Search for the cell housing the specified text and yield its [X, Y] center coordinate. 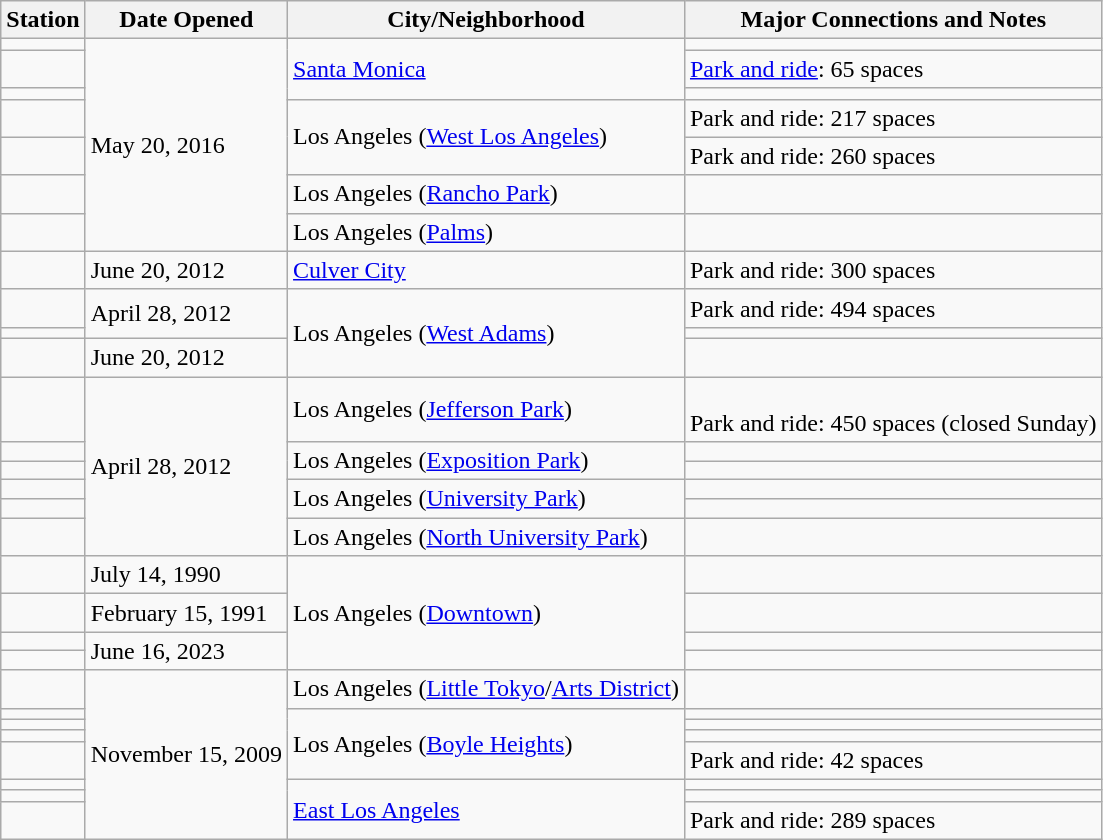
City/Neighborhood [486, 20]
Santa Monica [486, 69]
Los Angeles (Exposition Park) [486, 461]
November 15, 2009 [186, 755]
Los Angeles (Boyle Heights) [486, 744]
Station [43, 20]
Los Angeles (University Park) [486, 499]
May 20, 2016 [186, 145]
East Los Angeles [486, 809]
Date Opened [186, 20]
Los Angeles (Downtown) [486, 613]
Los Angeles (Jefferson Park) [486, 408]
Park and ride: 300 spaces [893, 270]
July 14, 1990 [186, 575]
Park and ride: 260 spaces [893, 156]
Los Angeles (Rancho Park) [486, 194]
February 15, 1991 [186, 613]
Los Angeles (West Adams) [486, 332]
Los Angeles (Little Tokyo/Arts District) [486, 689]
Los Angeles (North University Park) [486, 537]
Park and ride: 65 spaces [893, 69]
Park and ride: 289 spaces [893, 820]
Los Angeles (West Los Angeles) [486, 137]
Park and ride: 217 spaces [893, 118]
Culver City [486, 270]
Park and ride: 42 spaces [893, 760]
Park and ride: 494 spaces [893, 308]
Park and ride: 450 spaces (closed Sunday) [893, 408]
Los Angeles (Palms) [486, 232]
Major Connections and Notes [893, 20]
June 16, 2023 [186, 651]
